Search for the cell housing the specified text and yield its [X, Y] center coordinate. 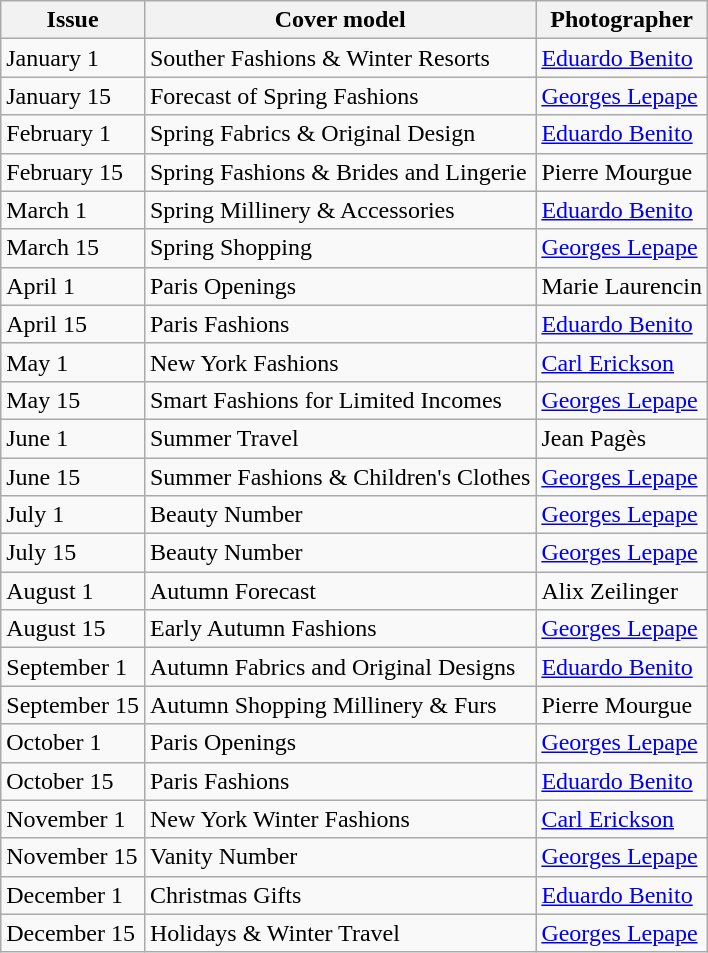
New York Winter Fashions [340, 819]
Autumn Forecast [340, 591]
Summer Fashions & Children's Clothes [340, 477]
February 1 [73, 134]
Spring Fabrics & Original Design [340, 134]
April 15 [73, 324]
New York Fashions [340, 362]
June 15 [73, 477]
Marie Laurencin [622, 286]
Souther Fashions & Winter Resorts [340, 58]
October 15 [73, 781]
Spring Shopping [340, 248]
December 1 [73, 895]
Smart Fashions for Limited Incomes [340, 400]
September 1 [73, 667]
March 15 [73, 248]
July 1 [73, 515]
Vanity Number [340, 857]
July 15 [73, 553]
Holidays & Winter Travel [340, 933]
May 1 [73, 362]
Spring Fashions & Brides and Lingerie [340, 172]
August 1 [73, 591]
August 15 [73, 629]
Spring Millinery & Accessories [340, 210]
Forecast of Spring Fashions [340, 96]
September 15 [73, 705]
Summer Travel [340, 438]
Christmas Gifts [340, 895]
January 1 [73, 58]
December 15 [73, 933]
June 1 [73, 438]
November 15 [73, 857]
October 1 [73, 743]
November 1 [73, 819]
February 15 [73, 172]
Issue [73, 20]
Photographer [622, 20]
Autumn Fabrics and Original Designs [340, 667]
January 15 [73, 96]
Alix Zeilinger [622, 591]
Early Autumn Fashions [340, 629]
Jean Pagès [622, 438]
March 1 [73, 210]
Autumn Shopping Millinery & Furs [340, 705]
Cover model [340, 20]
May 15 [73, 400]
April 1 [73, 286]
